Pinpoint the cell where the given text exists, returning its [x, y] midpoint coordinate. 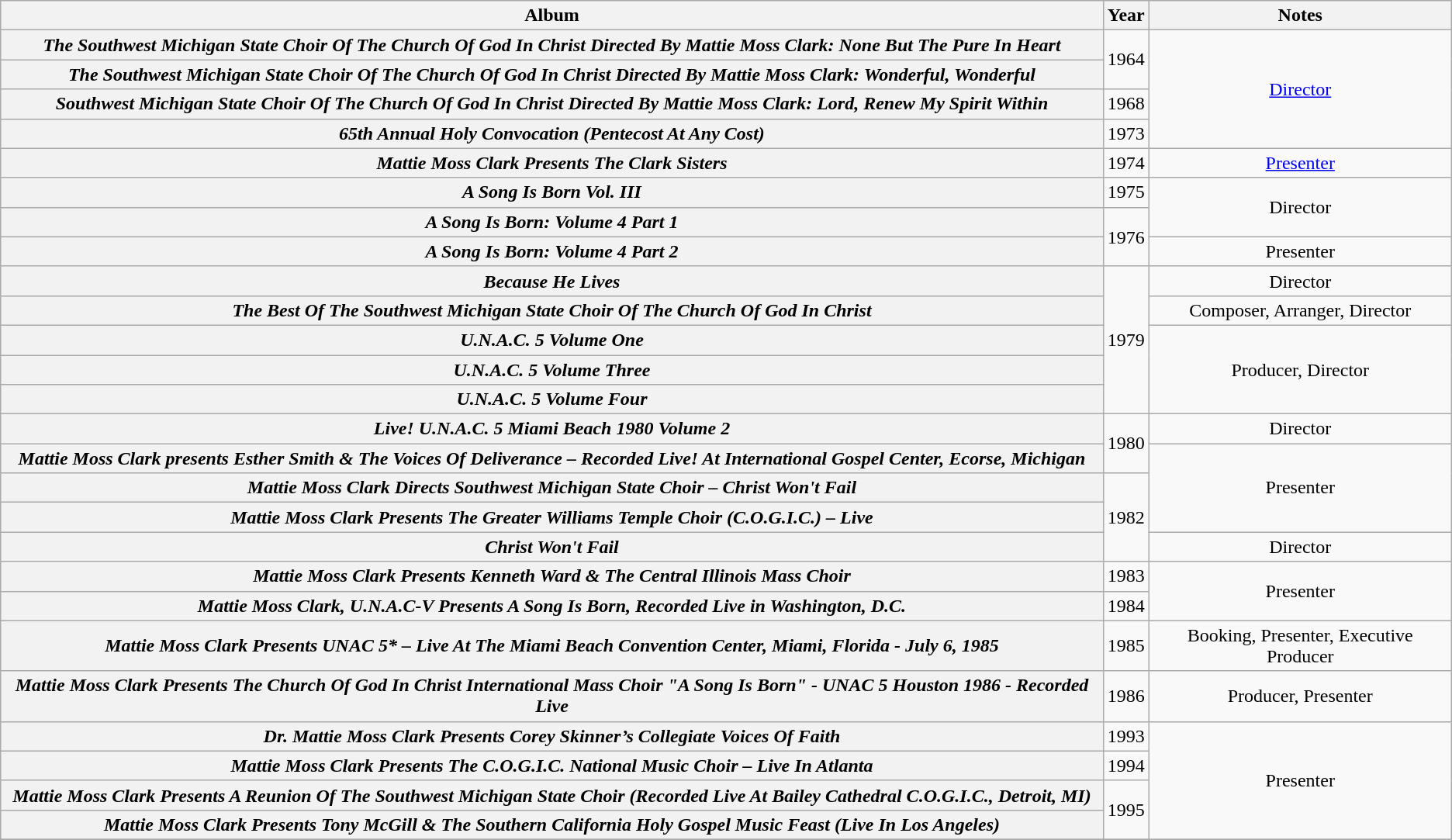
1993 [1126, 736]
A Song Is Born Vol. III [552, 192]
1976 [1126, 237]
Mattie Moss Clark, U.N.A.C-V Presents A Song Is Born, Recorded Live in Washington, D.C. [552, 606]
1984 [1126, 606]
A Song Is Born: Volume 4 Part 1 [552, 222]
The Southwest Michigan State Choir Of The Church Of God In Christ Directed By Mattie Moss Clark: Wonderful, Wonderful [552, 74]
Mattie Moss Clark Presents The Church Of God In Christ International Mass Choir "A Song Is Born" - UNAC 5 Houston 1986 - Recorded Live [552, 697]
A Song Is Born: Volume 4 Part 2 [552, 251]
1986 [1126, 697]
Mattie Moss Clark Presents A Reunion Of The Southwest Michigan State Choir (Recorded Live At Bailey Cathedral C.O.G.I.C., Detroit, MI) [552, 795]
Dr. Mattie Moss Clark Presents Corey Skinner’s Collegiate Voices Of Faith [552, 736]
Notes [1300, 16]
1975 [1126, 192]
The Best Of The Southwest Michigan State Choir Of The Church Of God In Christ [552, 310]
1973 [1126, 133]
1979 [1126, 340]
Mattie Moss Clark Presents UNAC 5* – Live At The Miami Beach Convention Center, Miami, Florida - July 6, 1985 [552, 645]
Producer, Presenter [1300, 697]
Mattie Moss Clark Presents Tony McGill & The Southern California Holy Gospel Music Feast (Live In Los Angeles) [552, 824]
1994 [1126, 766]
Year [1126, 16]
Mattie Moss Clark Presents Kenneth Ward & The Central Illinois Mass Choir [552, 576]
1974 [1126, 163]
Southwest Michigan State Choir Of The Church Of God In Christ Directed By Mattie Moss Clark: Lord, Renew My Spirit Within [552, 104]
Composer, Arranger, Director [1300, 310]
1985 [1126, 645]
Because He Lives [552, 281]
Live! U.N.A.C. 5 Miami Beach 1980 Volume 2 [552, 429]
Producer, Director [1300, 369]
65th Annual Holy Convocation (Pentecost At Any Cost) [552, 133]
Mattie Moss Clark Presents The C.O.G.I.C. National Music Choir – Live In Atlanta [552, 766]
Booking, Presenter, Executive Producer [1300, 645]
1995 [1126, 810]
Mattie Moss Clark Directs Southwest Michigan State Choir – Christ Won't Fail [552, 488]
Christ Won't Fail [552, 547]
U.N.A.C. 5 Volume One [552, 340]
Mattie Moss Clark Presents The Greater Williams Temple Choir (C.O.G.I.C.) – Live [552, 517]
U.N.A.C. 5 Volume Three [552, 370]
Mattie Moss Clark Presents The Clark Sisters [552, 163]
Mattie Moss Clark presents Esther Smith & The Voices Of Deliverance – Recorded Live! At International Gospel Center, Ecorse, Michigan [552, 458]
1968 [1126, 104]
1964 [1126, 60]
1982 [1126, 517]
The Southwest Michigan State Choir Of The Church Of God In Christ Directed By Mattie Moss Clark: None But The Pure In Heart [552, 45]
1983 [1126, 576]
Album [552, 16]
U.N.A.C. 5 Volume Four [552, 399]
1980 [1126, 444]
